Scan for the cell matching the given text and deliver its [X, Y] coordinate at center. 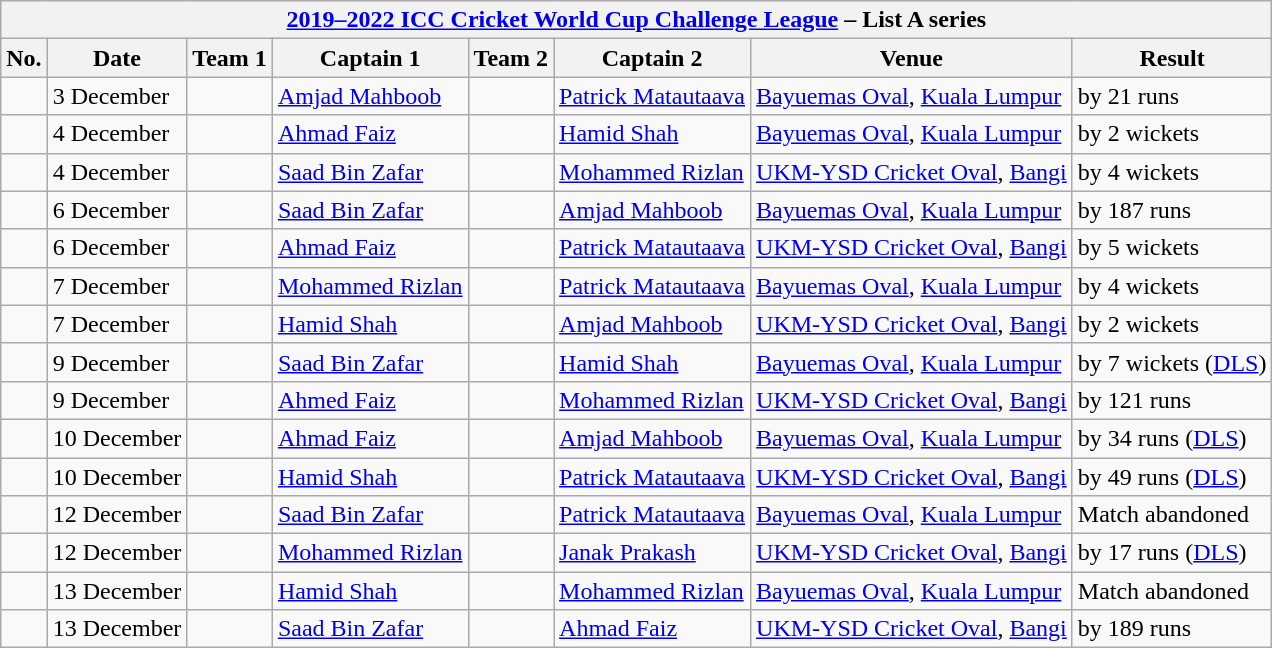
Date [117, 58]
3 December [117, 96]
Janak Prakash [652, 553]
by 17 runs (DLS) [1172, 553]
Venue [912, 58]
by 34 runs (DLS) [1172, 438]
Result [1172, 58]
Team 2 [511, 58]
Ahmed Faiz [370, 400]
by 187 runs [1172, 210]
by 7 wickets (DLS) [1172, 362]
by 5 wickets [1172, 248]
by 21 runs [1172, 96]
by 189 runs [1172, 629]
2019–2022 ICC Cricket World Cup Challenge League – List A series [636, 20]
Captain 2 [652, 58]
No. [24, 58]
by 121 runs [1172, 400]
by 49 runs (DLS) [1172, 477]
Team 1 [230, 58]
Captain 1 [370, 58]
